Search for the cell housing the specified text and yield its [x, y] center coordinate. 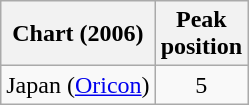
Japan (Oricon) [78, 85]
5 [201, 85]
Chart (2006) [78, 34]
Peakposition [201, 34]
